Capture the cell that displays the provided text and extract its (x, y) central coordinate. 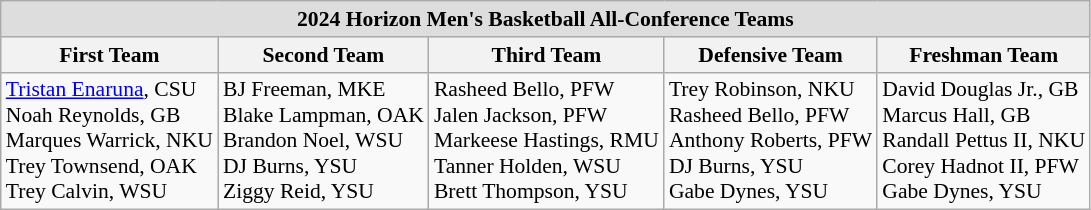
Trey Robinson, NKURasheed Bello, PFWAnthony Roberts, PFWDJ Burns, YSUGabe Dynes, YSU (770, 141)
2024 Horizon Men's Basketball All-Conference Teams (546, 19)
Freshman Team (984, 55)
First Team (110, 55)
Second Team (324, 55)
Defensive Team (770, 55)
Tristan Enaruna, CSUNoah Reynolds, GBMarques Warrick, NKUTrey Townsend, OAKTrey Calvin, WSU (110, 141)
David Douglas Jr., GBMarcus Hall, GBRandall Pettus II, NKUCorey Hadnot II, PFWGabe Dynes, YSU (984, 141)
BJ Freeman, MKEBlake Lampman, OAKBrandon Noel, WSUDJ Burns, YSUZiggy Reid, YSU (324, 141)
Rasheed Bello, PFWJalen Jackson, PFWMarkeese Hastings, RMUTanner Holden, WSUBrett Thompson, YSU (546, 141)
Third Team (546, 55)
